Pinpoint the cell where the given text exists, returning its (X, Y) midpoint coordinate. 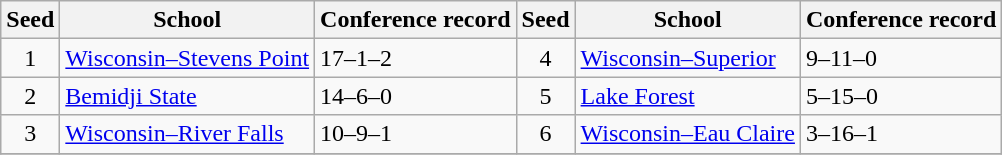
10–9–1 (416, 134)
5–15–0 (900, 96)
Lake Forest (688, 96)
2 (30, 96)
3–16–1 (900, 134)
17–1–2 (416, 58)
14–6–0 (416, 96)
4 (546, 58)
6 (546, 134)
Wisconsin–Superior (688, 58)
Wisconsin–Eau Claire (688, 134)
9–11–0 (900, 58)
3 (30, 134)
Wisconsin–River Falls (188, 134)
1 (30, 58)
5 (546, 96)
Bemidji State (188, 96)
Wisconsin–Stevens Point (188, 58)
